Determine the [X, Y] coordinate at the center of the cell enclosing the given text.  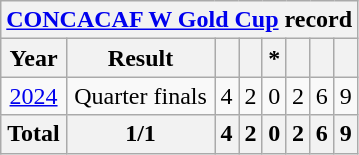
Total [34, 134]
CONCACAF W Gold Cup record [180, 20]
1/1 [140, 134]
* [274, 58]
Year [34, 58]
Quarter finals [140, 96]
Result [140, 58]
2024 [34, 96]
